Detect which cell encompasses the target text, then output its (x, y) center coordinate. 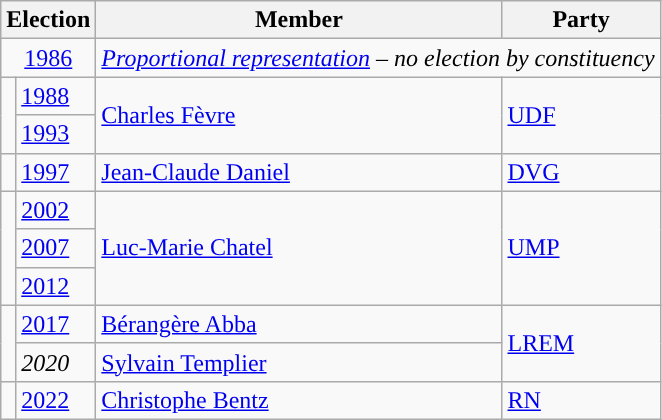
Sylvain Templier (299, 362)
2020 (56, 362)
Party (581, 20)
Christophe Bentz (299, 400)
2007 (56, 248)
1988 (56, 96)
2012 (56, 286)
Jean-Claude Daniel (299, 172)
Charles Fèvre (299, 115)
DVG (581, 172)
Member (299, 20)
Bérangère Abba (299, 324)
1997 (56, 172)
2017 (56, 324)
UDF (581, 115)
2002 (56, 210)
UMP (581, 248)
Luc-Marie Chatel (299, 248)
1993 (56, 134)
Proportional representation – no election by constituency (378, 58)
LREM (581, 343)
Election (48, 20)
2022 (56, 400)
RN (581, 400)
1986 (48, 58)
